Search for the cell housing the specified text and yield its [X, Y] center coordinate. 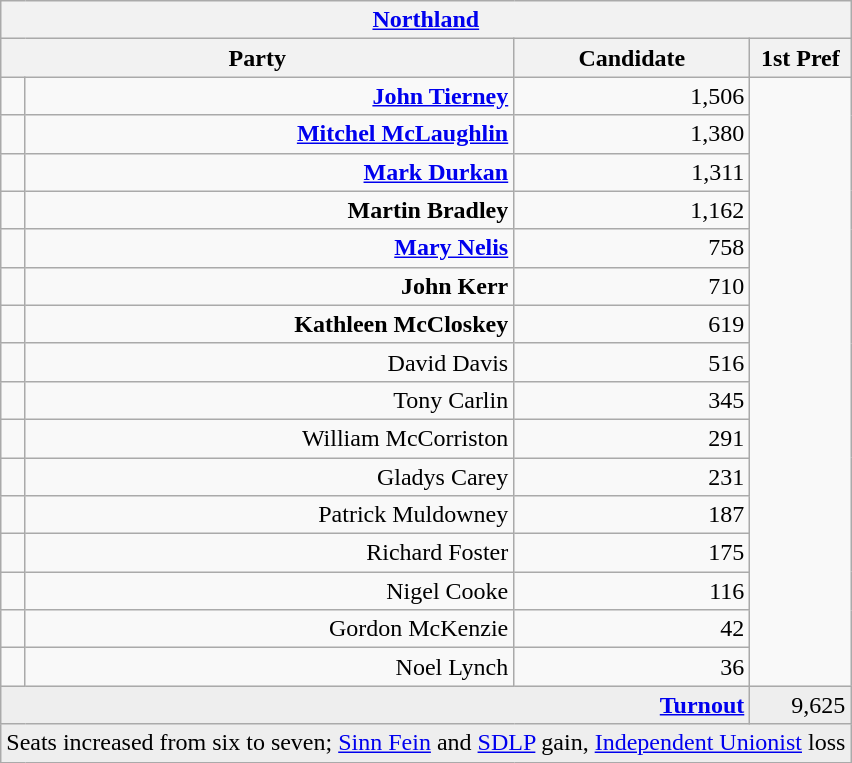
1,162 [632, 210]
345 [632, 400]
Candidate [632, 58]
Seats increased from six to seven; Sinn Fein and SDLP gain, Independent Unionist loss [426, 743]
1,506 [632, 96]
David Davis [270, 362]
John Kerr [270, 286]
187 [632, 515]
Richard Foster [270, 553]
Kathleen McCloskey [270, 324]
619 [632, 324]
Mark Durkan [270, 172]
William McCorriston [270, 438]
516 [632, 362]
116 [632, 591]
John Tierney [270, 96]
758 [632, 248]
Gordon McKenzie [270, 629]
710 [632, 286]
42 [632, 629]
Turnout [376, 705]
Nigel Cooke [270, 591]
Mitchel McLaughlin [270, 134]
Mary Nelis [270, 248]
175 [632, 553]
Patrick Muldowney [270, 515]
Noel Lynch [270, 667]
Northland [426, 20]
1,311 [632, 172]
291 [632, 438]
1,380 [632, 134]
1st Pref [800, 58]
231 [632, 477]
Martin Bradley [270, 210]
Gladys Carey [270, 477]
36 [632, 667]
Tony Carlin [270, 400]
Party [258, 58]
9,625 [800, 705]
